Find where the given text appears and provide that cell's center as (X, Y) coordinate. 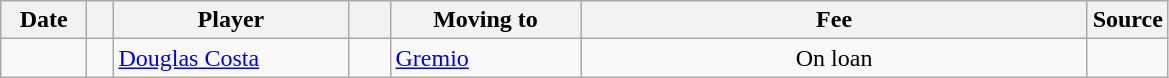
Douglas Costa (231, 58)
On loan (834, 58)
Player (231, 20)
Moving to (486, 20)
Date (44, 20)
Source (1128, 20)
Fee (834, 20)
Gremio (486, 58)
